Search for the cell housing the specified text and yield its (x, y) center coordinate. 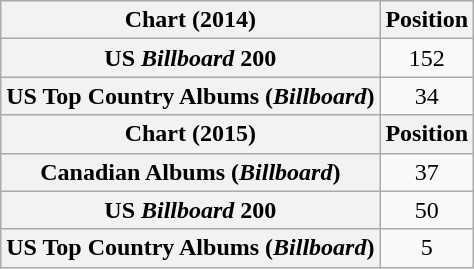
37 (427, 172)
152 (427, 58)
50 (427, 210)
5 (427, 248)
Canadian Albums (Billboard) (190, 172)
Chart (2015) (190, 134)
34 (427, 96)
Chart (2014) (190, 20)
